Return the [X, Y] coordinate for the center point of the cell that contains the specified text.  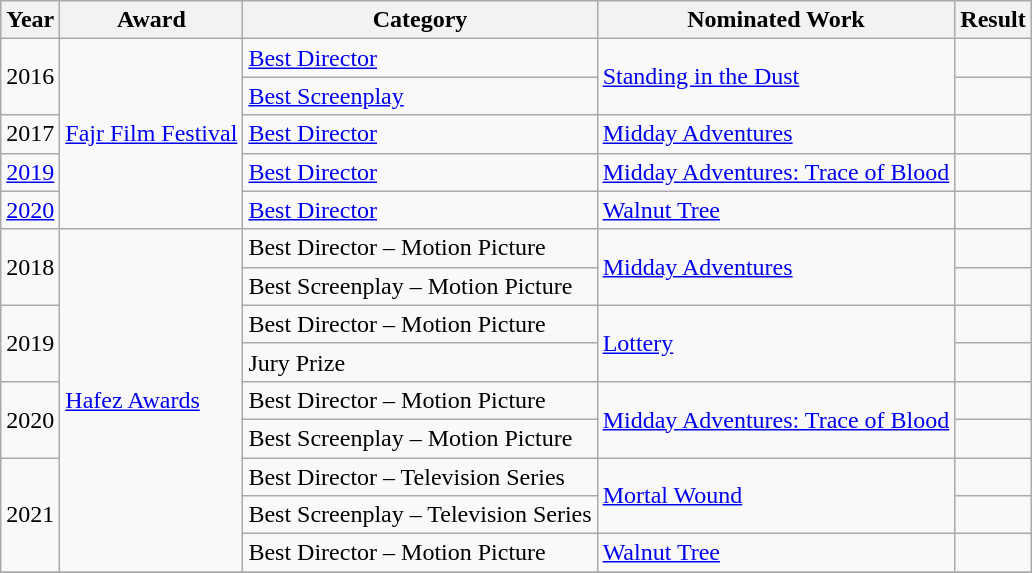
Best Director – Television Series [420, 477]
2017 [30, 134]
Mortal Wound [776, 496]
Lottery [776, 343]
2018 [30, 267]
Fajr Film Festival [152, 134]
Best Screenplay [420, 96]
Award [152, 20]
Result [993, 20]
2016 [30, 77]
Category [420, 20]
Year [30, 20]
Hafez Awards [152, 400]
Jury Prize [420, 362]
Nominated Work [776, 20]
Standing in the Dust [776, 77]
2021 [30, 515]
Best Screenplay – Television Series [420, 515]
